For the text-containing cell, return its midpoint in (x, y) coordinate format. 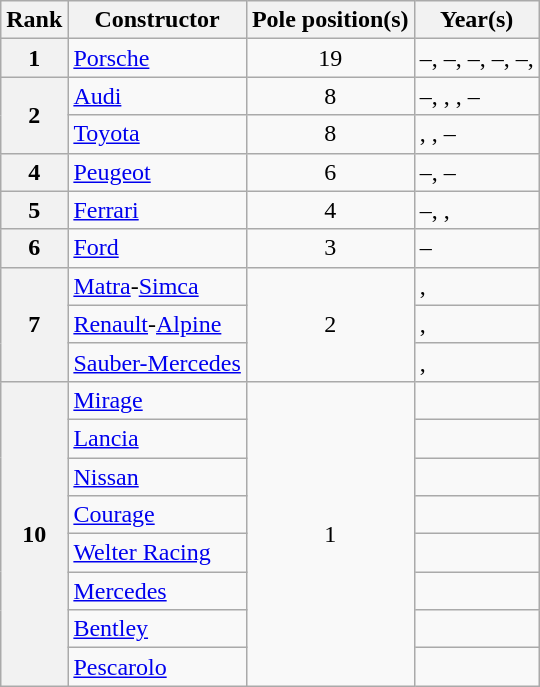
10 (34, 533)
Sauber-Mercedes (157, 362)
Pole position(s) (330, 20)
7 (34, 324)
Mirage (157, 400)
Peugeot (157, 172)
Nissan (157, 477)
Porsche (157, 58)
Toyota (157, 134)
Pescarolo (157, 667)
Ferrari (157, 210)
Welter Racing (157, 553)
5 (34, 210)
Courage (157, 515)
Year(s) (476, 20)
Matra-Simca (157, 286)
Constructor (157, 20)
Rank (34, 20)
–, – (476, 172)
– (476, 248)
Bentley (157, 629)
–, , , – (476, 96)
Audi (157, 96)
Lancia (157, 438)
–, , (476, 210)
19 (330, 58)
Renault-Alpine (157, 324)
Mercedes (157, 591)
–, –, –, –, –, (476, 58)
Ford (157, 248)
3 (330, 248)
, , – (476, 134)
